From the cell containing the given text, extract its center point as (x, y) coordinate. 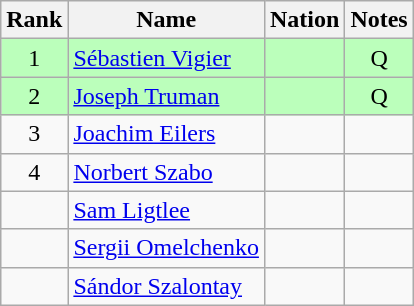
Joseph Truman (166, 96)
Sándor Szalontay (166, 286)
1 (34, 58)
4 (34, 172)
Notes (379, 20)
Nation (304, 20)
3 (34, 134)
Sergii Omelchenko (166, 248)
2 (34, 96)
Joachim Eilers (166, 134)
Sébastien Vigier (166, 58)
Norbert Szabo (166, 172)
Sam Ligtlee (166, 210)
Rank (34, 20)
Name (166, 20)
